Scan for the cell matching the given text and deliver its (x, y) coordinate at center. 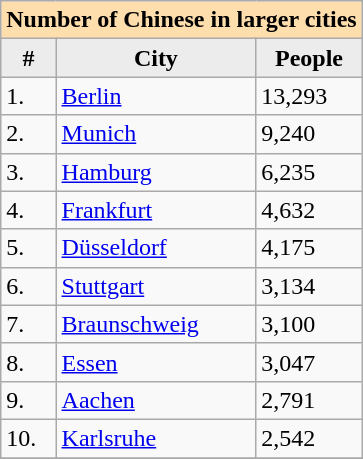
4,175 (309, 248)
8. (28, 362)
9,240 (309, 134)
3,100 (309, 324)
9. (28, 400)
4,632 (309, 210)
4. (28, 210)
Aachen (156, 400)
2. (28, 134)
Düsseldorf (156, 248)
1. (28, 96)
People (309, 58)
3,134 (309, 286)
City (156, 58)
Number of Chinese in larger cities (182, 20)
6,235 (309, 172)
Karlsruhe (156, 438)
Essen (156, 362)
7. (28, 324)
6. (28, 286)
5. (28, 248)
13,293 (309, 96)
3,047 (309, 362)
10. (28, 438)
Frankfurt (156, 210)
Berlin (156, 96)
Hamburg (156, 172)
3. (28, 172)
2,542 (309, 438)
Braunschweig (156, 324)
Munich (156, 134)
2,791 (309, 400)
# (28, 58)
Stuttgart (156, 286)
